Find where the given text appears and provide that cell's center as [x, y] coordinate. 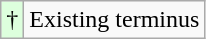
† [12, 20]
Existing terminus [114, 20]
